Locate the cell with the specified text and output its (X, Y) center coordinate. 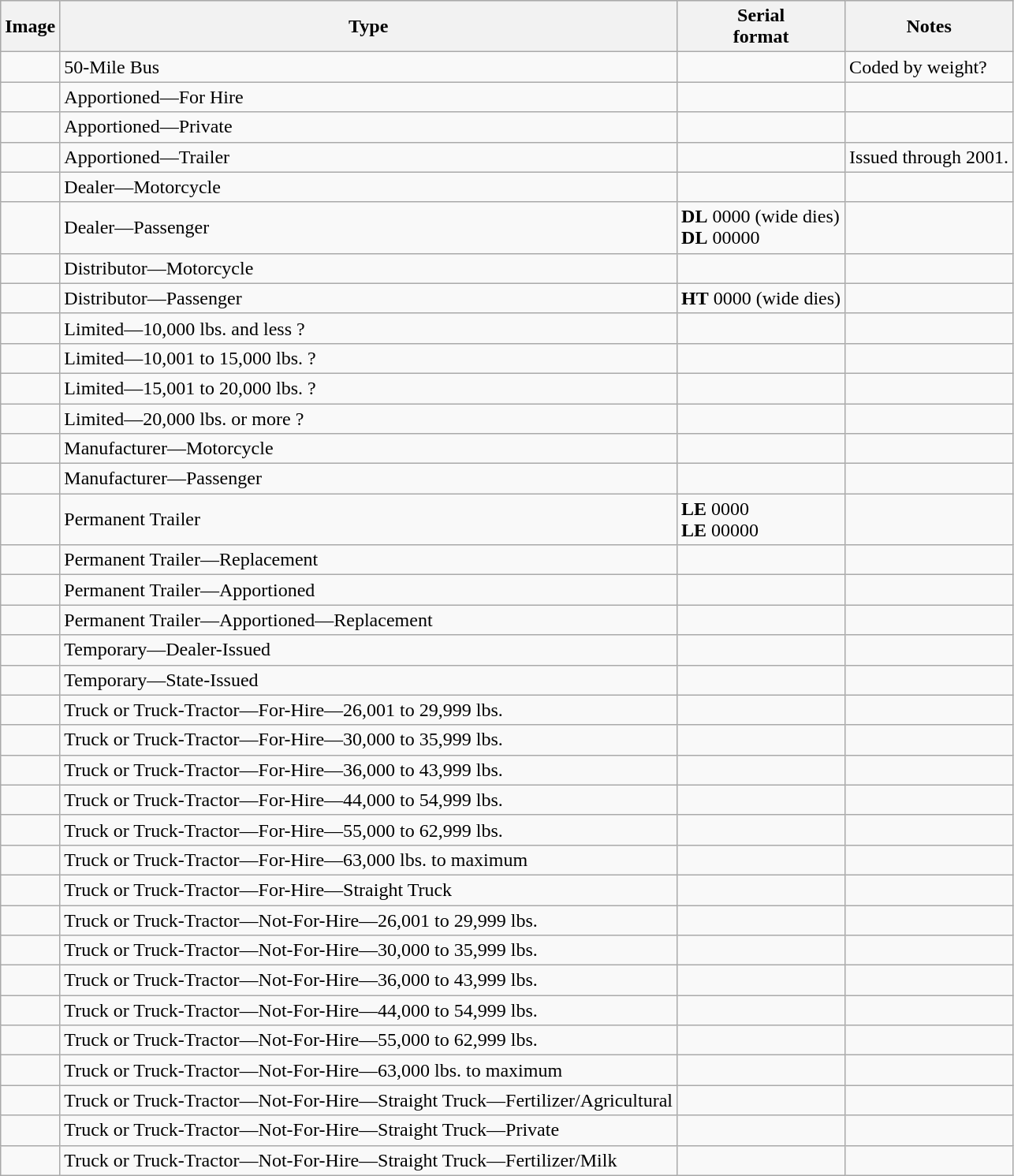
Distributor—Motorcycle (369, 268)
LE 0000LE 00000 (762, 519)
Permanent Trailer—Apportioned (369, 590)
DL 0000 (wide dies)DL 00000 (762, 227)
Manufacturer—Passenger (369, 479)
Issued through 2001. (929, 157)
Apportioned—Private (369, 127)
Image (30, 27)
Truck or Truck-Tractor—Not-For-Hire—36,000 to 43,999 lbs. (369, 980)
Permanent Trailer—Replacement (369, 560)
Limited—10,001 to 15,000 lbs. ? (369, 358)
Truck or Truck-Tractor—For-Hire—30,000 to 35,999 lbs. (369, 740)
Dealer—Passenger (369, 227)
Limited—10,000 lbs. and less ? (369, 328)
HT 0000 (wide dies) (762, 298)
Truck or Truck-Tractor—Not-For-Hire—26,001 to 29,999 lbs. (369, 920)
Truck or Truck-Tractor—For-Hire—63,000 lbs. to maximum (369, 860)
Coded by weight? (929, 67)
50-Mile Bus (369, 67)
Truck or Truck-Tractor—For-Hire—55,000 to 62,999 lbs. (369, 830)
Distributor—Passenger (369, 298)
Permanent Trailer—Apportioned—Replacement (369, 620)
Truck or Truck-Tractor—Not-For-Hire—63,000 lbs. to maximum (369, 1070)
Truck or Truck-Tractor—For-Hire—26,001 to 29,999 lbs. (369, 710)
Dealer—Motorcycle (369, 187)
Temporary—State-Issued (369, 680)
Truck or Truck-Tractor—For-Hire—36,000 to 43,999 lbs. (369, 770)
Truck or Truck-Tractor—Not-For-Hire—Straight Truck—Fertilizer/Agricultural (369, 1100)
Truck or Truck-Tractor—Not-For-Hire—30,000 to 35,999 lbs. (369, 950)
Truck or Truck-Tractor—Not-For-Hire—Straight Truck—Private (369, 1130)
Truck or Truck-Tractor—For-Hire—Straight Truck (369, 890)
Truck or Truck-Tractor—Not-For-Hire—44,000 to 54,999 lbs. (369, 1010)
Limited—15,001 to 20,000 lbs. ? (369, 388)
Apportioned—For Hire (369, 97)
Permanent Trailer (369, 519)
Notes (929, 27)
Type (369, 27)
Truck or Truck-Tractor—Not-For-Hire—55,000 to 62,999 lbs. (369, 1040)
Apportioned—Trailer (369, 157)
Manufacturer—Motorcycle (369, 449)
Temporary—Dealer-Issued (369, 650)
Truck or Truck-Tractor—For-Hire—44,000 to 54,999 lbs. (369, 800)
Limited—20,000 lbs. or more ? (369, 419)
Truck or Truck-Tractor—Not-For-Hire—Straight Truck—Fertilizer/Milk (369, 1160)
Serialformat (762, 27)
